Return the (X, Y) coordinate for the center point of the cell that contains the specified text.  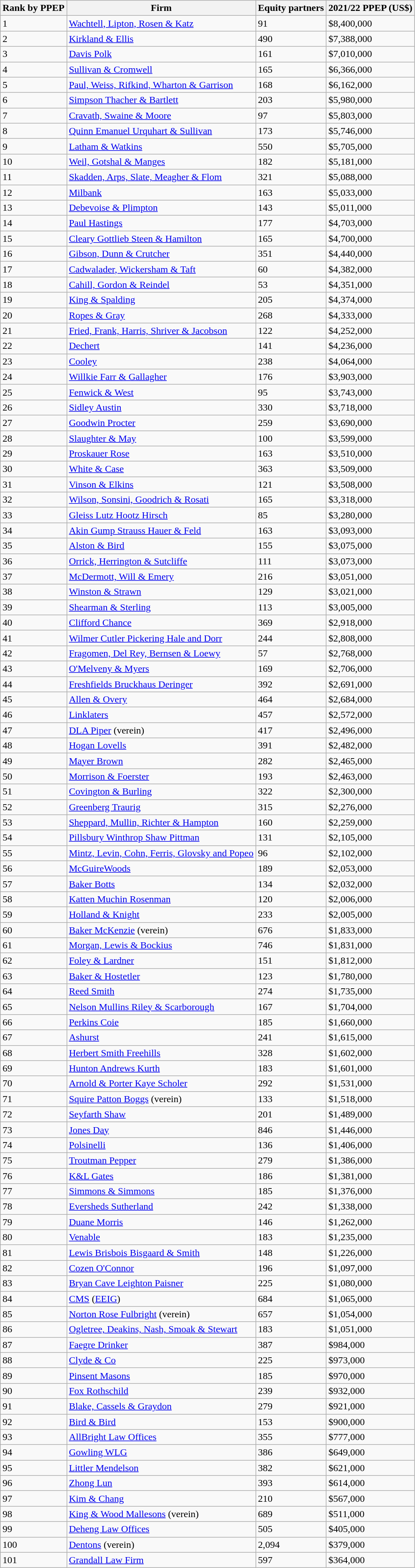
23 (34, 361)
101 (34, 1560)
$5,181,000 (371, 161)
$8,400,000 (371, 23)
161 (291, 54)
391 (291, 746)
550 (291, 146)
24 (34, 377)
Cadwalader, Wickersham & Taft (161, 269)
42 (34, 653)
Equity partners (291, 8)
Milbank (161, 193)
Akin Gump Strauss Hauer & Feld (161, 530)
Winston & Strawn (161, 592)
$1,065,000 (371, 1299)
$4,700,000 (371, 239)
Troutman Pepper (161, 1160)
$2,276,000 (371, 807)
$1,518,000 (371, 1099)
37 (34, 576)
$2,259,000 (371, 822)
322 (291, 792)
$1,531,000 (371, 1084)
Eversheds Sutherland (161, 1207)
Seyfarth Shaw (161, 1114)
134 (291, 884)
Dentons (verein) (161, 1545)
$3,743,000 (371, 392)
Covington & Burling (161, 792)
10 (34, 161)
$4,351,000 (371, 285)
$364,000 (371, 1560)
33 (34, 515)
846 (291, 1130)
282 (291, 761)
$511,000 (371, 1514)
Bryan Cave Leighton Paisner (161, 1283)
$3,599,000 (371, 438)
$1,381,000 (371, 1176)
King & Spalding (161, 300)
351 (291, 254)
66 (34, 1022)
Paul Hastings (161, 223)
Debevoise & Plimpton (161, 208)
$4,236,000 (371, 346)
186 (291, 1176)
$649,000 (371, 1453)
$5,980,000 (371, 100)
387 (291, 1345)
32 (34, 500)
65 (34, 1007)
27 (34, 423)
151 (291, 961)
Wilson, Sonsini, Goodrich & Rosati (161, 500)
Allen & Overy (161, 700)
657 (291, 1314)
$5,803,000 (371, 115)
330 (291, 407)
Willkie Farr & Gallagher (161, 377)
292 (291, 1084)
$3,903,000 (371, 377)
41 (34, 638)
98 (34, 1514)
$4,252,000 (371, 331)
$1,601,000 (371, 1068)
48 (34, 746)
Faegre Drinker (161, 1345)
5 (34, 85)
121 (291, 484)
38 (34, 592)
490 (291, 39)
$1,780,000 (371, 976)
87 (34, 1345)
676 (291, 930)
244 (291, 638)
$2,496,000 (371, 730)
68 (34, 1053)
Goodwin Procter (161, 423)
$5,746,000 (371, 131)
Deheng Law Offices (161, 1529)
Linklaters (161, 715)
44 (34, 684)
Gleiss Lutz Hootz Hirsch (161, 515)
15 (34, 239)
133 (291, 1099)
Venable (161, 1237)
McGuireWoods (161, 868)
AllBright Law Offices (161, 1437)
$1,054,000 (371, 1314)
241 (291, 1038)
$5,011,000 (371, 208)
363 (291, 469)
84 (34, 1299)
80 (34, 1237)
92 (34, 1421)
$1,338,000 (371, 1207)
$1,833,000 (371, 930)
72 (34, 1114)
Simpson Thacher & Bartlett (161, 100)
93 (34, 1437)
67 (34, 1038)
$2,006,000 (371, 899)
160 (291, 822)
$2,463,000 (371, 776)
355 (291, 1437)
13 (34, 208)
$621,000 (371, 1468)
Paul, Weiss, Rifkind, Wharton & Garrison (161, 85)
Rank by PPEP (34, 8)
$3,073,000 (371, 561)
71 (34, 1099)
Jones Day (161, 1130)
58 (34, 899)
Littler Mendelson (161, 1468)
$2,918,000 (371, 623)
148 (291, 1253)
Cleary Gottlieb Steen & Hamilton (161, 239)
$3,510,000 (371, 454)
Greenberg Traurig (161, 807)
Fragomen, Del Rey, Bernsen & Loewy (161, 653)
75 (34, 1160)
Baker Botts (161, 884)
Kirkland & Ellis (161, 39)
$2,706,000 (371, 669)
36 (34, 561)
Sidley Austin (161, 407)
12 (34, 193)
$405,000 (371, 1529)
40 (34, 623)
153 (291, 1421)
Wachtell, Lipton, Rosen & Katz (161, 23)
$7,010,000 (371, 54)
Polsinelli (161, 1145)
Firm (161, 8)
$1,051,000 (371, 1329)
369 (291, 623)
$7,388,000 (371, 39)
35 (34, 546)
233 (291, 914)
$921,000 (371, 1406)
54 (34, 838)
Vinson & Elkins (161, 484)
155 (291, 546)
$3,718,000 (371, 407)
Baker & Hostetler (161, 976)
Lewis Brisbois Bisgaard & Smith (161, 1253)
Cooley (161, 361)
17 (34, 269)
81 (34, 1253)
22 (34, 346)
7 (34, 115)
129 (291, 592)
177 (291, 223)
31 (34, 484)
30 (34, 469)
Mayer Brown (161, 761)
$614,000 (371, 1483)
Morgan, Lewis & Bockius (161, 945)
2021/22 PPEP (US$) (371, 8)
K&L Gates (161, 1176)
52 (34, 807)
Simmons & Simmons (161, 1191)
$2,032,000 (371, 884)
$2,465,000 (371, 761)
$1,735,000 (371, 992)
$1,376,000 (371, 1191)
Cravath, Swaine & Moore (161, 115)
$6,162,000 (371, 85)
$4,064,000 (371, 361)
79 (34, 1222)
$2,053,000 (371, 868)
Ogletree, Deakins, Nash, Smoak & Stewart (161, 1329)
$3,075,000 (371, 546)
Clyde & Co (161, 1360)
$4,440,000 (371, 254)
120 (291, 899)
4 (34, 69)
505 (291, 1529)
$4,382,000 (371, 269)
$5,705,000 (371, 146)
Nelson Mullins Riley & Scarborough (161, 1007)
11 (34, 177)
55 (34, 853)
Perkins Coie (161, 1022)
Davis Polk (161, 54)
6 (34, 100)
69 (34, 1068)
Freshfields Bruckhaus Deringer (161, 684)
26 (34, 407)
34 (34, 530)
173 (291, 131)
$1,262,000 (371, 1222)
Dechert (161, 346)
8 (34, 131)
Foley & Lardner (161, 961)
Cozen O'Connor (161, 1268)
111 (291, 561)
28 (34, 438)
Squire Patton Boggs (verein) (161, 1099)
9 (34, 146)
18 (34, 285)
684 (291, 1299)
Gowling WLG (161, 1453)
Pillsbury Winthrop Shaw Pittman (161, 838)
113 (291, 607)
Wilmer Cutler Pickering Hale and Dorr (161, 638)
Weil, Gotshal & Manges (161, 161)
Shearman & Sterling (161, 607)
3 (34, 54)
259 (291, 423)
169 (291, 669)
77 (34, 1191)
189 (291, 868)
Grandall Law Firm (161, 1560)
47 (34, 730)
70 (34, 1084)
$970,000 (371, 1375)
61 (34, 945)
167 (291, 1007)
Kim & Chang (161, 1499)
$1,489,000 (371, 1114)
73 (34, 1130)
$3,318,000 (371, 500)
Norton Rose Fulbright (verein) (161, 1314)
Herbert Smith Freehills (161, 1053)
Ashurst (161, 1038)
O'Melveny & Myers (161, 669)
464 (291, 700)
$3,005,000 (371, 607)
Zhong Lun (161, 1483)
Morrison & Foerster (161, 776)
Fox Rothschild (161, 1391)
89 (34, 1375)
238 (291, 361)
315 (291, 807)
White & Case (161, 469)
76 (34, 1176)
2,094 (291, 1545)
Fried, Frank, Harris, Shriver & Jacobson (161, 331)
$2,691,000 (371, 684)
Skadden, Arps, Slate, Meagher & Flom (161, 177)
216 (291, 576)
$4,374,000 (371, 300)
Cahill, Gordon & Reindel (161, 285)
Gibson, Dunn & Crutcher (161, 254)
Ropes & Gray (161, 315)
$1,831,000 (371, 945)
$1,615,000 (371, 1038)
$379,000 (371, 1545)
Pinsent Masons (161, 1375)
14 (34, 223)
Reed Smith (161, 992)
$3,021,000 (371, 592)
$567,000 (371, 1499)
$2,684,000 (371, 700)
274 (291, 992)
83 (34, 1283)
$1,704,000 (371, 1007)
$1,602,000 (371, 1053)
$2,808,000 (371, 638)
45 (34, 700)
DLA Piper (verein) (161, 730)
56 (34, 868)
$2,005,000 (371, 914)
417 (291, 730)
746 (291, 945)
176 (291, 377)
168 (291, 85)
2 (34, 39)
196 (291, 1268)
Latham & Watkins (161, 146)
$1,446,000 (371, 1130)
64 (34, 992)
59 (34, 914)
$1,386,000 (371, 1160)
39 (34, 607)
Blake, Cassels & Graydon (161, 1406)
239 (291, 1391)
94 (34, 1453)
193 (291, 776)
268 (291, 315)
Quinn Emanuel Urquhart & Sullivan (161, 131)
136 (291, 1145)
$1,226,000 (371, 1253)
88 (34, 1360)
$3,509,000 (371, 469)
$3,051,000 (371, 576)
29 (34, 454)
457 (291, 715)
182 (291, 161)
Hunton Andrews Kurth (161, 1068)
210 (291, 1499)
$1,235,000 (371, 1237)
Orrick, Herrington & Sutcliffe (161, 561)
$3,690,000 (371, 423)
$2,102,000 (371, 853)
393 (291, 1483)
62 (34, 961)
203 (291, 100)
Duane Morris (161, 1222)
78 (34, 1207)
86 (34, 1329)
Sullivan & Cromwell (161, 69)
Proskauer Rose (161, 454)
131 (291, 838)
Mintz, Levin, Cohn, Ferris, Glovsky and Popeo (161, 853)
$2,300,000 (371, 792)
20 (34, 315)
Holland & Knight (161, 914)
Baker McKenzie (verein) (161, 930)
25 (34, 392)
46 (34, 715)
1 (34, 23)
51 (34, 792)
392 (291, 684)
$1,406,000 (371, 1145)
$3,280,000 (371, 515)
597 (291, 1560)
328 (291, 1053)
143 (291, 208)
Hogan Lovells (161, 746)
Sheppard, Mullin, Richter & Hampton (161, 822)
50 (34, 776)
$6,366,000 (371, 69)
146 (291, 1222)
49 (34, 761)
386 (291, 1453)
$1,080,000 (371, 1283)
$984,000 (371, 1345)
Katten Muchin Rosenman (161, 899)
123 (291, 976)
$5,088,000 (371, 177)
63 (34, 976)
$4,703,000 (371, 223)
CMS (EEIG) (161, 1299)
$932,000 (371, 1391)
205 (291, 300)
141 (291, 346)
$900,000 (371, 1421)
$1,660,000 (371, 1022)
82 (34, 1268)
99 (34, 1529)
King & Wood Mallesons (verein) (161, 1514)
$1,097,000 (371, 1268)
$973,000 (371, 1360)
Arnold & Porter Kaye Scholer (161, 1084)
16 (34, 254)
$4,333,000 (371, 315)
Fenwick & West (161, 392)
90 (34, 1391)
$2,768,000 (371, 653)
$3,093,000 (371, 530)
$2,572,000 (371, 715)
689 (291, 1514)
382 (291, 1468)
$2,482,000 (371, 746)
122 (291, 331)
$5,033,000 (371, 193)
201 (291, 1114)
$2,105,000 (371, 838)
74 (34, 1145)
43 (34, 669)
21 (34, 331)
$777,000 (371, 1437)
McDermott, Will & Emery (161, 576)
Clifford Chance (161, 623)
Alston & Bird (161, 546)
$3,508,000 (371, 484)
$1,812,000 (371, 961)
242 (291, 1207)
Slaughter & May (161, 438)
Bird & Bird (161, 1421)
321 (291, 177)
19 (34, 300)
